For the text-containing cell, return its midpoint in [X, Y] coordinate format. 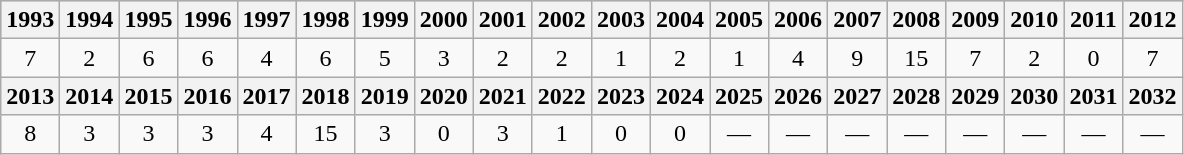
2018 [326, 96]
2022 [562, 96]
2028 [916, 96]
2029 [976, 96]
1997 [266, 20]
2019 [384, 96]
8 [30, 134]
2000 [444, 20]
2031 [1094, 96]
2010 [1034, 20]
2027 [858, 96]
1993 [30, 20]
2024 [680, 96]
2025 [740, 96]
2007 [858, 20]
2015 [148, 96]
2009 [976, 20]
2006 [798, 20]
2014 [90, 96]
2032 [1152, 96]
2026 [798, 96]
2011 [1094, 20]
2012 [1152, 20]
2030 [1034, 96]
2021 [502, 96]
2005 [740, 20]
2004 [680, 20]
2002 [562, 20]
2013 [30, 96]
2001 [502, 20]
1995 [148, 20]
9 [858, 58]
2017 [266, 96]
2016 [208, 96]
2020 [444, 96]
2003 [620, 20]
1999 [384, 20]
1996 [208, 20]
2008 [916, 20]
2023 [620, 96]
1994 [90, 20]
1998 [326, 20]
5 [384, 58]
